Extract the (X, Y) coordinate from the center of the cell holding the provided text.  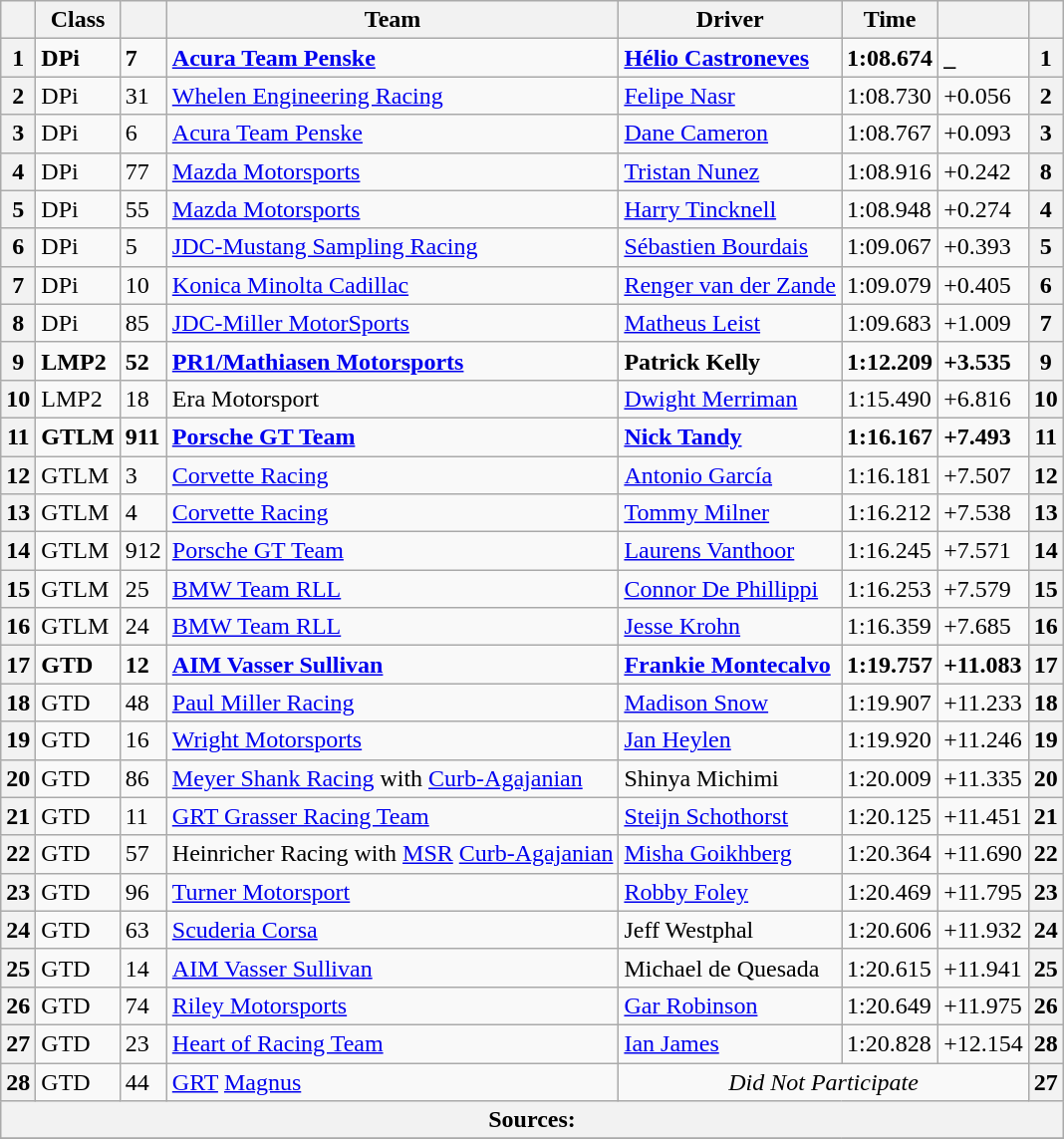
Renger van der Zande (730, 285)
+11.690 (984, 854)
+7.571 (984, 551)
+6.816 (984, 399)
1:20.364 (891, 854)
1:16.181 (891, 475)
1:20.009 (891, 778)
1:09.683 (891, 323)
74 (143, 1005)
Heinricher Racing with MSR Curb-Agajanian (393, 854)
Frankie Montecalvo (730, 665)
1:08.948 (891, 209)
1:19.907 (891, 703)
+0.274 (984, 209)
52 (143, 361)
Misha Goikhberg (730, 854)
Scuderia Corsa (393, 930)
Ian James (730, 1043)
63 (143, 930)
+0.093 (984, 134)
1:09.067 (891, 247)
+11.083 (984, 665)
Patrick Kelly (730, 361)
1:08.674 (891, 58)
Madison Snow (730, 703)
Jan Heylen (730, 740)
+0.056 (984, 96)
+12.154 (984, 1043)
1:16.359 (891, 627)
+3.535 (984, 361)
+11.795 (984, 892)
Heart of Racing Team (393, 1043)
Dwight Merriman (730, 399)
+11.233 (984, 703)
1:15.490 (891, 399)
Sébastien Bourdais (730, 247)
Paul Miller Racing (393, 703)
86 (143, 778)
Driver (730, 20)
Hélio Castroneves (730, 58)
1:08.916 (891, 171)
+7.685 (984, 627)
912 (143, 551)
PR1/Mathiasen Motorsports (393, 361)
Did Not Participate (823, 1081)
Tommy Milner (730, 513)
Jeff Westphal (730, 930)
1:08.767 (891, 134)
Tristan Nunez (730, 171)
Sources: (532, 1120)
Antonio García (730, 475)
Michael de Quesada (730, 968)
+11.451 (984, 816)
Team (393, 20)
+7.579 (984, 589)
+0.393 (984, 247)
1:20.649 (891, 1005)
1:12.209 (891, 361)
+11.932 (984, 930)
1:09.079 (891, 285)
Robby Foley (730, 892)
1:16.212 (891, 513)
Matheus Leist (730, 323)
+11.246 (984, 740)
Whelen Engineering Racing (393, 96)
1:20.606 (891, 930)
GRT Magnus (393, 1081)
31 (143, 96)
48 (143, 703)
+7.538 (984, 513)
911 (143, 436)
Konica Minolta Cadillac (393, 285)
JDC-Miller MotorSports (393, 323)
44 (143, 1081)
JDC-Mustang Sampling Racing (393, 247)
Connor De Phillippi (730, 589)
Shinya Michimi (730, 778)
+7.507 (984, 475)
1:16.167 (891, 436)
Dane Cameron (730, 134)
57 (143, 854)
Class (78, 20)
Nick Tandy (730, 436)
+1.009 (984, 323)
Time (891, 20)
Meyer Shank Racing with Curb-Agajanian (393, 778)
1:19.920 (891, 740)
+11.941 (984, 968)
+11.335 (984, 778)
96 (143, 892)
1:08.730 (891, 96)
85 (143, 323)
Laurens Vanthoor (730, 551)
1:20.828 (891, 1043)
1:20.469 (891, 892)
Turner Motorsport (393, 892)
Steijn Schothorst (730, 816)
GRT Grasser Racing Team (393, 816)
+11.975 (984, 1005)
Harry Tincknell (730, 209)
_ (984, 58)
1:20.615 (891, 968)
1:20.125 (891, 816)
Jesse Krohn (730, 627)
Felipe Nasr (730, 96)
1:16.245 (891, 551)
Gar Robinson (730, 1005)
77 (143, 171)
+7.493 (984, 436)
Riley Motorsports (393, 1005)
1:16.253 (891, 589)
Era Motorsport (393, 399)
1:19.757 (891, 665)
+0.242 (984, 171)
55 (143, 209)
+0.405 (984, 285)
Wright Motorsports (393, 740)
